Identify which cell holds the provided text, then report its [x, y] central coordinate. 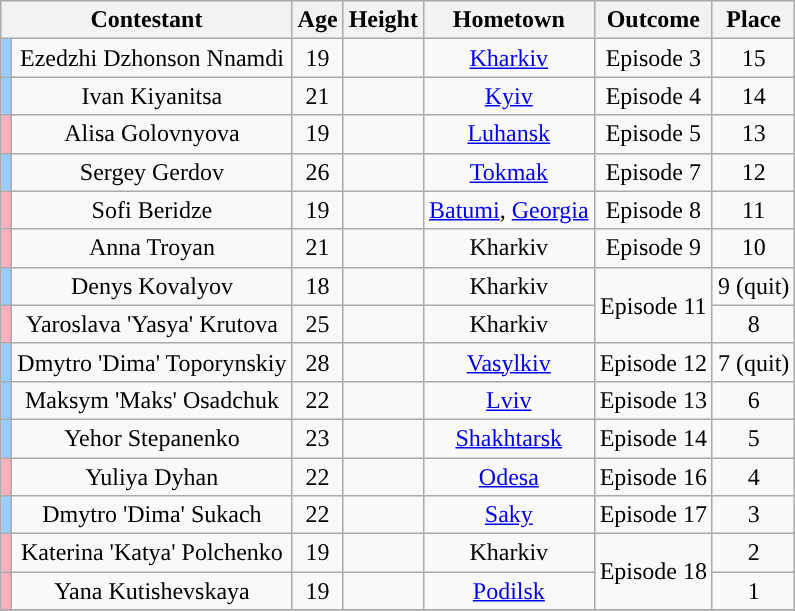
10 [753, 248]
4 [753, 477]
Outcome [653, 20]
9 (quit) [753, 286]
Episode 5 [653, 134]
Episode 4 [653, 96]
Height [383, 20]
Dmytro 'Dima' Toporynskiy [152, 362]
Age [318, 20]
Place [753, 20]
2 [753, 553]
Ezedzhi Dzhonson Nnamdi [152, 58]
Vasylkiv [508, 362]
Saky [508, 515]
Episode 14 [653, 438]
18 [318, 286]
Luhansk [508, 134]
Hometown [508, 20]
Batumi, Georgia [508, 210]
23 [318, 438]
Yana Kutishevskaya [152, 591]
25 [318, 324]
Contestant [146, 20]
Episode 3 [653, 58]
Tokmak [508, 172]
Ivan Kiyanitsa [152, 96]
Lviv [508, 400]
Alisa Golovnyova [152, 134]
Episode 7 [653, 172]
Katerina 'Katya' Polchenko [152, 553]
Yehor Stepanenko [152, 438]
Maksym 'Maks' Osadchuk [152, 400]
12 [753, 172]
Kyiv [508, 96]
Denys Kovalyov [152, 286]
7 (quit) [753, 362]
Episode 12 [653, 362]
Episode 9 [653, 248]
Odesa [508, 477]
14 [753, 96]
Yaroslava 'Yasya' Krutova [152, 324]
Anna Troyan [152, 248]
15 [753, 58]
Episode 18 [653, 572]
Episode 8 [653, 210]
Episode 17 [653, 515]
Episode 13 [653, 400]
26 [318, 172]
Episode 11 [653, 305]
6 [753, 400]
8 [753, 324]
Sofi Beridze [152, 210]
Shakhtarsk [508, 438]
1 [753, 591]
Podilsk [508, 591]
11 [753, 210]
5 [753, 438]
28 [318, 362]
3 [753, 515]
Sergey Gerdov [152, 172]
Dmytro 'Dima' Sukach [152, 515]
Yuliya Dyhan [152, 477]
13 [753, 134]
Episode 16 [653, 477]
